Capture the cell that displays the provided text and extract its (X, Y) central coordinate. 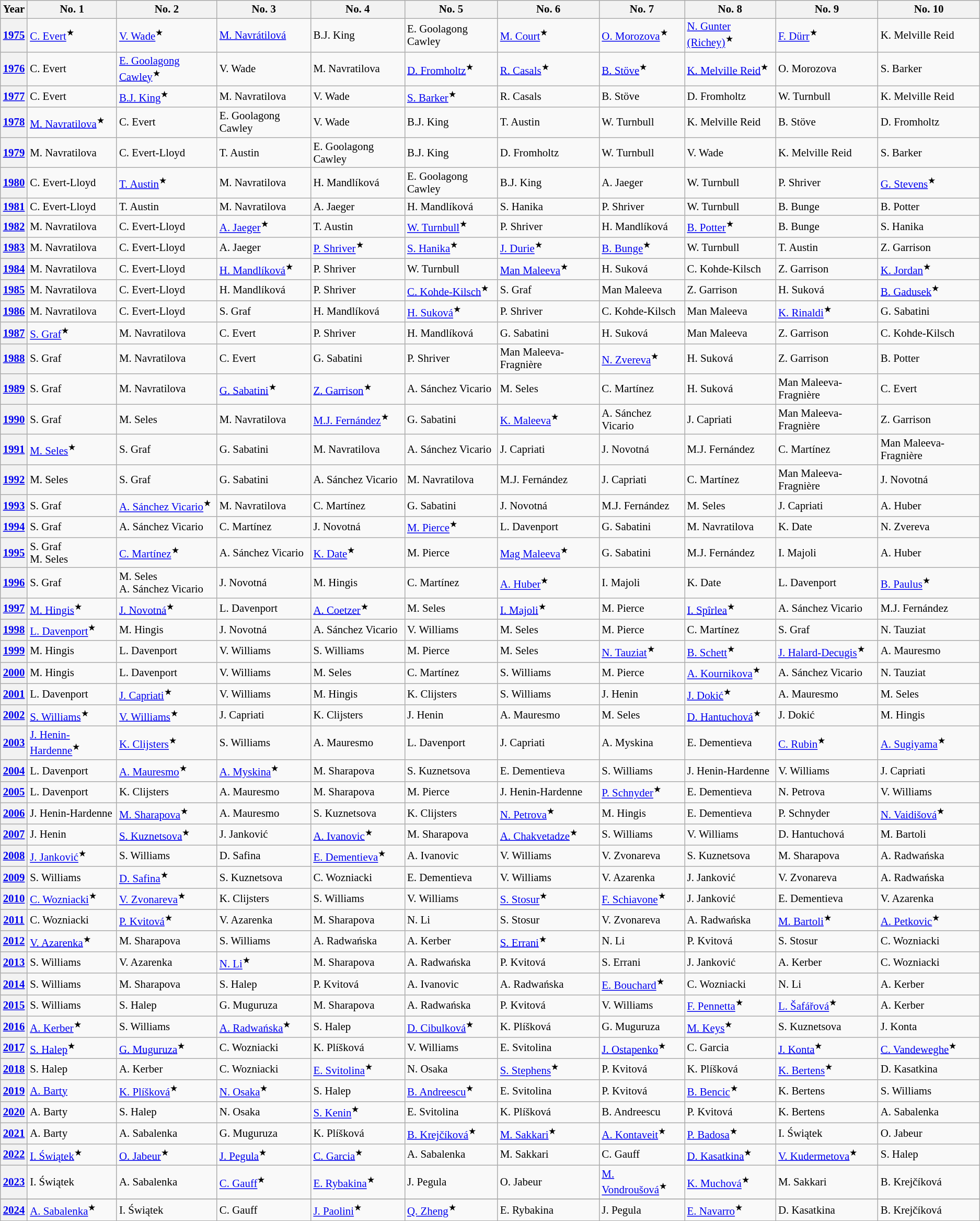
A. Chakvetadze★ (549, 835)
B. Krejčíková★ (451, 1134)
O. Morozova (827, 69)
M. Bartoli★ (827, 920)
J. Novotná★ (167, 609)
L. Davenport★ (72, 630)
A. Huber★ (549, 583)
A. Sugiyama★ (929, 743)
M. Keys★ (730, 1027)
1990 (14, 419)
C. Evert★ (72, 35)
Z. Garrison★ (358, 389)
E. Dementieva★ (358, 855)
2016 (14, 1027)
M. Court★ (549, 35)
M. Navrátilová (264, 35)
J. Henin-Hardenne★ (72, 743)
K. Jordan★ (929, 269)
2007 (14, 835)
J. Konta (929, 1027)
S. Williams★ (72, 715)
1997 (14, 609)
F. Dürr★ (827, 35)
A. Myskina (642, 743)
2004 (14, 771)
1981 (14, 207)
N. Li★ (264, 963)
2015 (14, 1005)
C. Wozniacki★ (72, 898)
I. Majoli★ (549, 609)
1988 (14, 359)
C. Garcia (730, 1048)
C. Martínez★ (167, 553)
P. Shriver★ (358, 248)
2001 (14, 694)
M. Sakkari★ (549, 1134)
G. Sabatini★ (264, 389)
N. Petrova★ (549, 814)
D. Cibulková★ (451, 1027)
J. Paolini★ (358, 1210)
Q. Zheng★ (451, 1210)
B. Potter★ (730, 226)
T. Austin★ (167, 183)
R. Casals (549, 96)
No. 6 (549, 9)
B. Andreescu (642, 1112)
1991 (14, 450)
Man Maleeva★ (549, 269)
N. Gunter (Richey)★ (730, 35)
S. Graf M. Seles (72, 553)
S. Barker★ (451, 96)
J. Janković★ (72, 855)
A. Kontaveit★ (642, 1134)
M. Pierce★ (451, 527)
S. Stephens★ (549, 1070)
C. Rubin★ (827, 743)
E. Navarro★ (730, 1210)
A. Jaeger★ (264, 226)
H. Suková★ (451, 312)
O. Jabeur★ (167, 1155)
P. Schnyder (827, 814)
2002 (14, 715)
1984 (14, 269)
D. Safina★ (167, 877)
K. Muchová★ (730, 1183)
E. Svitolina★ (358, 1070)
1995 (14, 553)
A. Kournikova★ (730, 672)
S. Kuznetsova★ (167, 835)
C. Gauff★ (264, 1183)
D. Hantuchová (827, 835)
I. Świątek★ (72, 1155)
D. Safina (264, 855)
S. Hanika★ (451, 248)
A. Mauresmo★ (167, 771)
1982 (14, 226)
M. Sharapova★ (167, 814)
M.J. Fernández★ (358, 419)
N. Petrova (827, 792)
V. Zvonareva★ (167, 898)
G. Muguruza★ (167, 1048)
2020 (14, 1112)
2012 (14, 941)
V. Kudermetova★ (827, 1155)
A. Myskina★ (264, 771)
E. Bouchard★ (642, 984)
1978 (14, 122)
2018 (14, 1070)
F. Pennetta★ (730, 1005)
S. Kenin★ (358, 1112)
M. Bartoli (929, 835)
A. Sánchez Vicario★ (167, 505)
C. Vandeweghe★ (929, 1048)
K. Melville Reid★ (730, 69)
F. Schiavone★ (642, 898)
M. Seles★ (72, 450)
V. Azarenka★ (72, 941)
C. Garcia★ (358, 1155)
1975 (14, 35)
L. Šafářová★ (827, 1005)
No. 4 (358, 9)
J. Konta★ (827, 1048)
D. Hantuchová★ (730, 715)
1980 (14, 183)
M. Seles A. Sánchez Vicario (167, 583)
M. Navratilova★ (72, 122)
1989 (14, 389)
J. Halard-Decugis★ (827, 652)
B. Andreescu★ (451, 1091)
H. Mandlíková★ (264, 269)
1999 (14, 652)
P. Schnyder★ (642, 792)
P. Badosa★ (730, 1134)
B.J. King★ (167, 96)
Year (14, 9)
2005 (14, 792)
J. Ostapenko★ (642, 1048)
2008 (14, 855)
1979 (14, 153)
No. 5 (451, 9)
K. Plíšková★ (167, 1091)
S. Halep★ (72, 1048)
P. Kvitová★ (167, 920)
E. Goolagong Cawley★ (167, 69)
J. Dokić★ (730, 694)
Mag Maleeva★ (549, 553)
V. Wade★ (167, 35)
B. Schett★ (730, 652)
B. Paulus★ (929, 583)
No. 10 (929, 9)
N. Vaidišová★ (929, 814)
O. Morozova★ (642, 35)
E. Rybakina (549, 1210)
2000 (14, 672)
A. Coetzer★ (358, 609)
D. Kasatkina★ (730, 1155)
N. Tauziat★ (642, 652)
R. Casals★ (549, 69)
1986 (14, 312)
No. 7 (642, 9)
M. Vondroušová★ (642, 1183)
S. Graf★ (72, 333)
1976 (14, 69)
1983 (14, 248)
J. Pegula★ (264, 1155)
S. Errani★ (549, 941)
C. Kohde-Kilsch★ (451, 291)
1987 (14, 333)
J. Dokić (827, 715)
No. 3 (264, 9)
No. 2 (167, 9)
2023 (14, 1183)
B. Gadusek★ (929, 291)
2014 (14, 984)
K. Maleeva★ (549, 419)
J. Durie★ (549, 248)
K. Clijsters★ (167, 743)
E. Rybakina★ (358, 1183)
1985 (14, 291)
I. Spîrlea★ (730, 609)
1996 (14, 583)
2003 (14, 743)
No. 9 (827, 9)
A. Sabalenka★ (72, 1210)
2009 (14, 877)
A. Petkovic★ (929, 920)
2019 (14, 1091)
W. Turnbull★ (451, 226)
1994 (14, 527)
A. Radwańska★ (264, 1027)
2022 (14, 1155)
S. Stosur★ (549, 898)
1993 (14, 505)
B. Bencic★ (730, 1091)
2017 (14, 1048)
1977 (14, 96)
2013 (14, 963)
N. Zvereva (929, 527)
G. Stevens★ (929, 183)
S. Errani (642, 963)
M. Hingis★ (72, 609)
V. Williams★ (167, 715)
No. 8 (730, 9)
2010 (14, 898)
B. Bunge★ (642, 248)
A. Ivanovic★ (358, 835)
N. Osaka★ (264, 1091)
1998 (14, 630)
J. Capriati★ (167, 694)
K. Rinaldi★ (827, 312)
B. Stöve★ (642, 69)
2021 (14, 1134)
2006 (14, 814)
No. 1 (72, 9)
D. Fromholtz★ (451, 69)
K. Date★ (358, 553)
N. Zvereva★ (642, 359)
A. Kerber★ (72, 1027)
1992 (14, 480)
2011 (14, 920)
K. Bertens★ (827, 1070)
2024 (14, 1210)
